Detect which cell encompasses the target text, then output its [x, y] center coordinate. 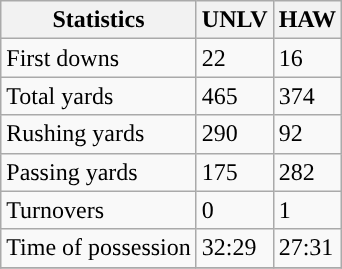
Statistics [99, 20]
27:31 [307, 248]
22 [234, 58]
465 [234, 96]
Rushing yards [99, 134]
Time of possession [99, 248]
0 [234, 210]
Total yards [99, 96]
Passing yards [99, 172]
Turnovers [99, 210]
HAW [307, 20]
32:29 [234, 248]
282 [307, 172]
175 [234, 172]
1 [307, 210]
UNLV [234, 20]
374 [307, 96]
92 [307, 134]
16 [307, 58]
First downs [99, 58]
290 [234, 134]
